Pinpoint the cell where the given text exists, returning its (x, y) midpoint coordinate. 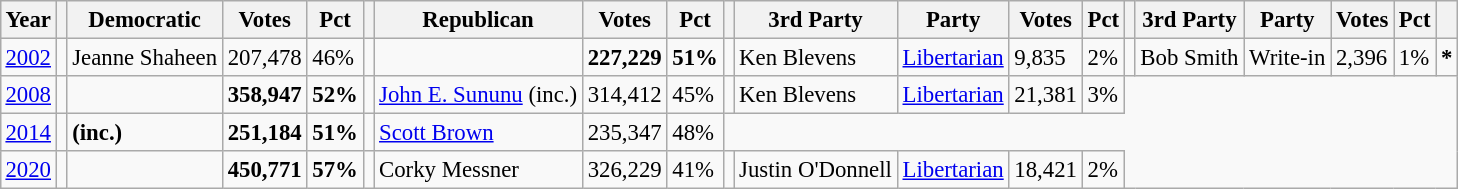
251,184 (264, 133)
Jeanne Shaheen (144, 57)
Corky Messner (478, 170)
235,347 (624, 133)
314,412 (624, 95)
52% (335, 95)
Justin O'Donnell (816, 170)
57% (335, 170)
2002 (28, 57)
326,229 (624, 170)
2020 (28, 170)
46% (335, 57)
(inc.) (144, 133)
18,421 (1046, 170)
9,835 (1046, 57)
450,771 (264, 170)
45% (695, 95)
1% (1415, 57)
Republican (478, 20)
41% (695, 170)
Year (28, 20)
2014 (28, 133)
Scott Brown (478, 133)
2,396 (1362, 57)
358,947 (264, 95)
Write-in (1288, 57)
* (1447, 57)
Bob Smith (1190, 57)
John E. Sununu (inc.) (478, 95)
227,229 (624, 57)
21,381 (1046, 95)
3% (1103, 95)
207,478 (264, 57)
48% (695, 133)
Democratic (144, 20)
2008 (28, 95)
